Find where the given text appears and provide that cell's center as [x, y] coordinate. 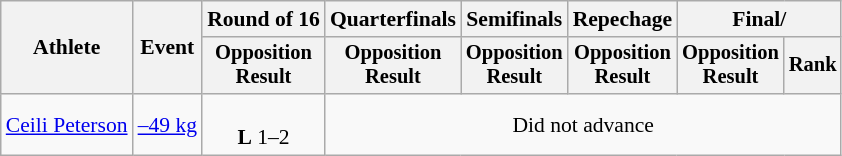
L 1–2 [264, 124]
Rank [813, 66]
Event [168, 48]
–49 kg [168, 124]
Round of 16 [264, 19]
Semifinals [514, 19]
Did not advance [583, 124]
Quarterfinals [393, 19]
Athlete [67, 48]
Final/ [759, 19]
Repechage [623, 19]
Ceili Peterson [67, 124]
